Locate the cell with the specified text and output its [x, y] center coordinate. 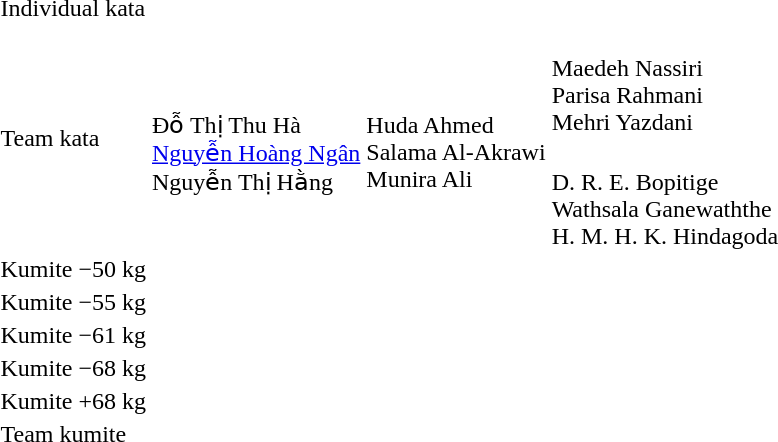
Đỗ Thị Thu HàNguyễn Hoàng NgânNguyễn Thị Hằng [256, 138]
Huda AhmedSalama Al-AkrawiMunira Ali [456, 138]
